For the text-containing cell, return its midpoint in (X, Y) coordinate format. 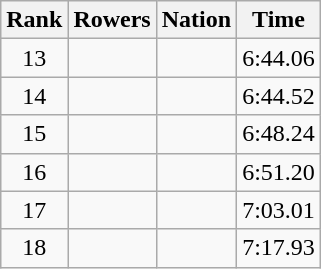
18 (34, 248)
Nation (196, 20)
6:44.06 (279, 58)
Rowers (112, 20)
7:03.01 (279, 210)
7:17.93 (279, 248)
14 (34, 96)
6:44.52 (279, 96)
Time (279, 20)
Rank (34, 20)
16 (34, 172)
17 (34, 210)
6:48.24 (279, 134)
6:51.20 (279, 172)
15 (34, 134)
13 (34, 58)
